Return [X, Y] of the center of cell containing provided text 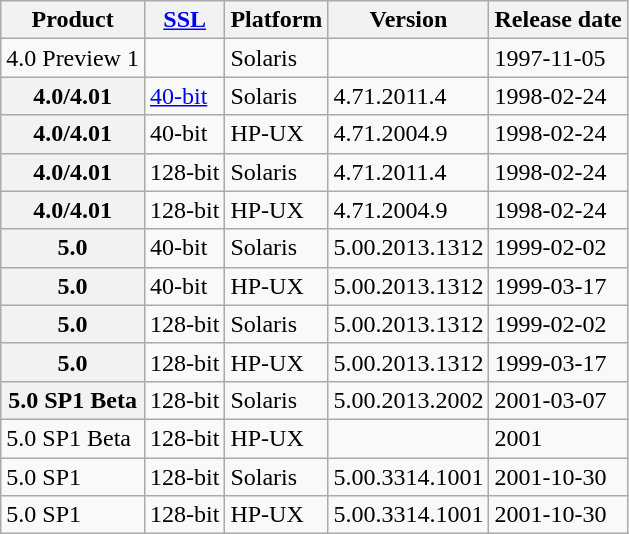
SSL [184, 20]
5.00.2013.2002 [408, 400]
2001-03-07 [558, 400]
Version [408, 20]
Release date [558, 20]
2001 [558, 438]
4.0 Preview 1 [73, 58]
1997-11-05 [558, 58]
Product [73, 20]
Platform [276, 20]
